Return [X, Y] of the center of cell containing provided text 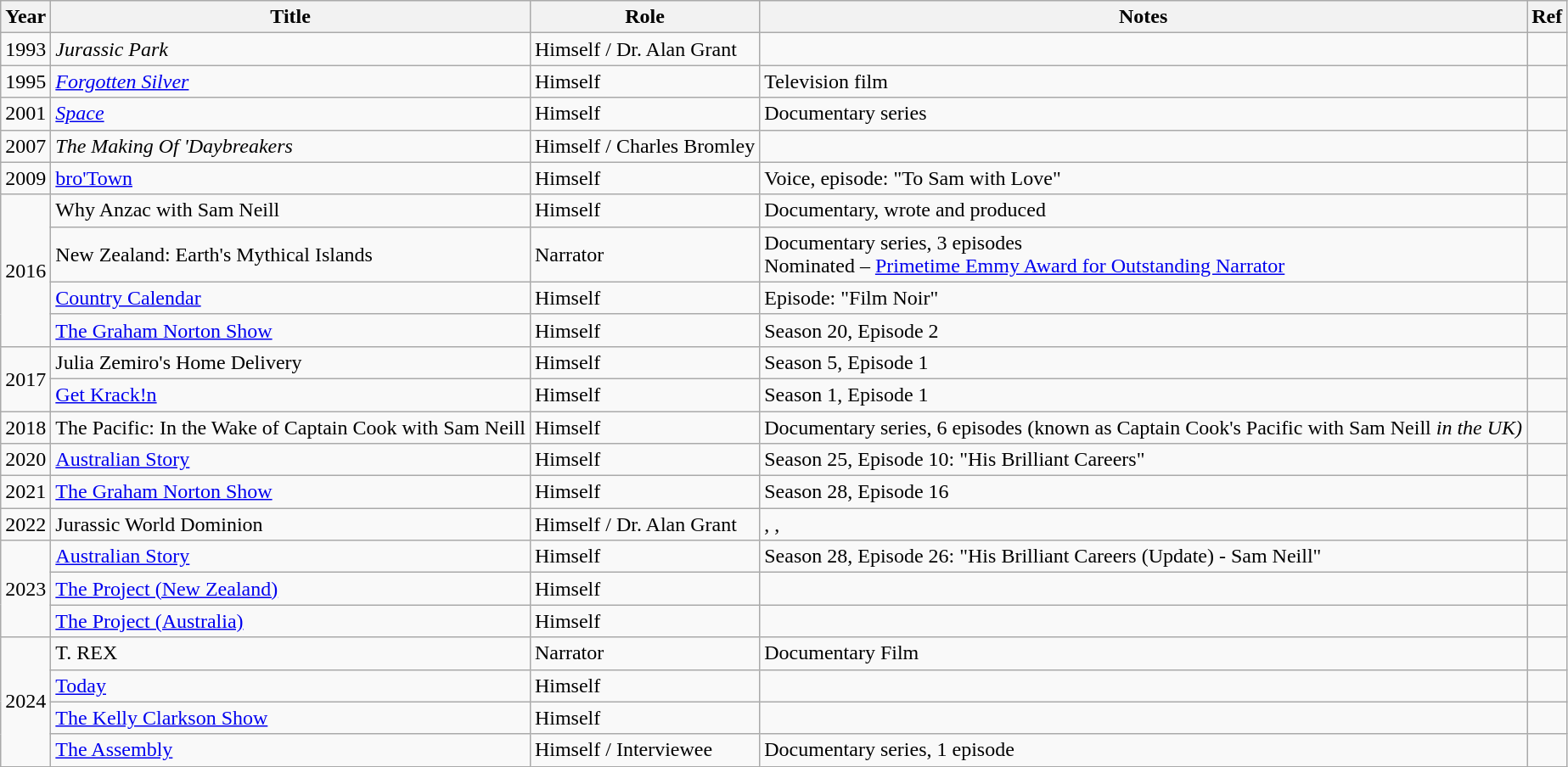
The Project (Australia) [290, 621]
, , [1144, 524]
Documentary series, 6 episodes (known as Captain Cook's Pacific with Sam Neill in the UK) [1144, 427]
Episode: "Film Noir" [1144, 298]
Julia Zemiro's Home Delivery [290, 362]
2001 [25, 114]
Documentary series, 3 episodesNominated – Primetime Emmy Award for Outstanding Narrator [1144, 255]
Why Anzac with Sam Neill [290, 210]
2021 [25, 492]
Ref [1547, 17]
Jurassic Park [290, 49]
Documentary series [1144, 114]
The Project (New Zealand) [290, 589]
Season 5, Episode 1 [1144, 362]
The Making Of 'Daybreakers [290, 146]
Season 1, Episode 1 [1144, 395]
Himself / Interviewee [644, 750]
Space [290, 114]
1995 [25, 81]
Television film [1144, 81]
Voice, episode: "To Sam with Love" [1144, 178]
2007 [25, 146]
Season 28, Episode 26: "His Brilliant Careers (Update) - Sam Neill" [1144, 557]
Jurassic World Dominion [290, 524]
Role [644, 17]
Documentary, wrote and produced [1144, 210]
2024 [25, 702]
2009 [25, 178]
2023 [25, 589]
Forgotten Silver [290, 81]
1993 [25, 49]
2017 [25, 378]
bro'Town [290, 178]
2020 [25, 460]
Season 25, Episode 10: "His Brilliant Careers" [1144, 460]
New Zealand: Earth's Mythical Islands [290, 255]
Documentary Film [1144, 653]
Season 20, Episode 2 [1144, 330]
2022 [25, 524]
Notes [1144, 17]
T. REX [290, 653]
Country Calendar [290, 298]
The Assembly [290, 750]
The Kelly Clarkson Show [290, 718]
Documentary series, 1 episode [1144, 750]
Title [290, 17]
Today [290, 686]
Himself / Charles Bromley [644, 146]
2018 [25, 427]
Get Krack!n [290, 395]
Season 28, Episode 16 [1144, 492]
The Pacific: In the Wake of Captain Cook with Sam Neill [290, 427]
2016 [25, 270]
Year [25, 17]
